Pinpoint the cell where the given text exists, returning its [X, Y] midpoint coordinate. 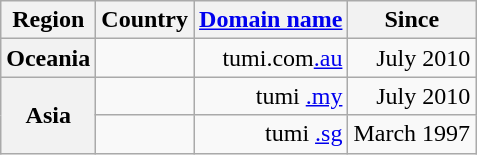
tumi .my [271, 96]
Oceania [48, 58]
Asia [48, 115]
Region [48, 20]
tumi .sg [271, 134]
Domain name [271, 20]
Country [145, 20]
Since [412, 20]
March 1997 [412, 134]
tumi.com.au [271, 58]
